Locate the cell with the specified text and output its [X, Y] center coordinate. 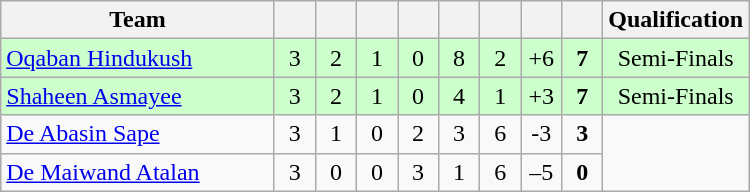
Oqaban Hindukush [138, 58]
-3 [542, 134]
4 [460, 96]
Qualification [676, 20]
+6 [542, 58]
De Abasin Sape [138, 134]
De Maiwand Atalan [138, 172]
Team [138, 20]
8 [460, 58]
+3 [542, 96]
–5 [542, 172]
Shaheen Asmayee [138, 96]
